From the cell containing the given text, extract its center point as [x, y] coordinate. 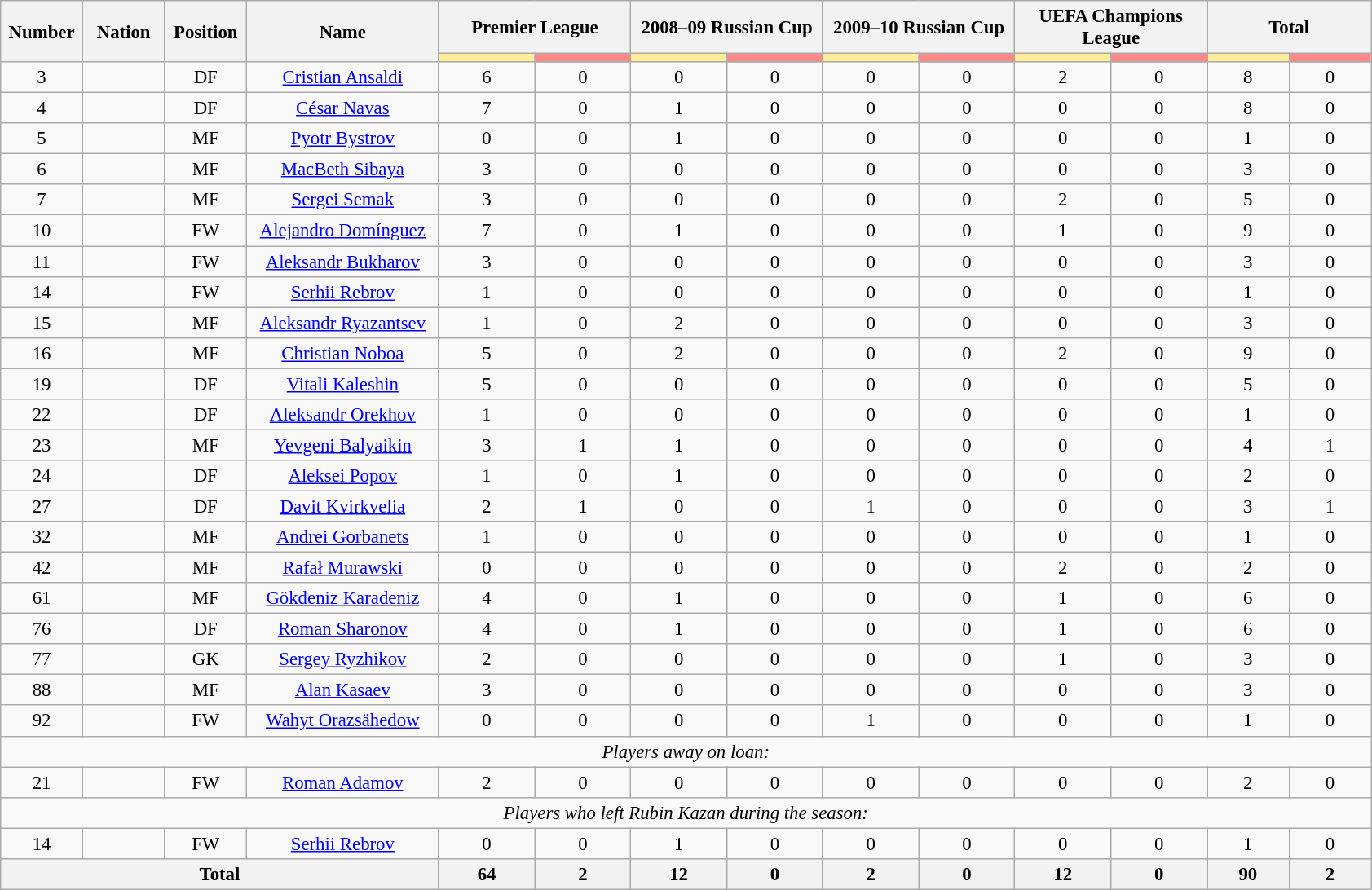
24 [42, 476]
88 [42, 690]
22 [42, 415]
Pyotr Bystrov [343, 139]
Sergei Semak [343, 200]
Players who left Rubin Kazan during the season: [686, 813]
11 [42, 262]
92 [42, 721]
10 [42, 231]
Alejandro Domínguez [343, 231]
Nation [124, 31]
Alan Kasaev [343, 690]
Christian Noboa [343, 353]
77 [42, 659]
15 [42, 323]
Players away on loan: [686, 751]
42 [42, 568]
Gökdeniz Karadeniz [343, 598]
Cristian Ansaldi [343, 77]
GK [205, 659]
90 [1247, 875]
Aleksandr Orekhov [343, 415]
Vitali Kaleshin [343, 384]
Name [343, 31]
Number [42, 31]
Rafał Murawski [343, 568]
Aleksandr Ryazantsev [343, 323]
19 [42, 384]
Aleksei Popov [343, 476]
Roman Sharonov [343, 629]
MacBeth Sibaya [343, 170]
23 [42, 445]
Aleksandr Bukharov [343, 262]
Position [205, 31]
27 [42, 506]
21 [42, 782]
2009–10 Russian Cup [919, 28]
Davit Kvirkvelia [343, 506]
Premier League [535, 28]
César Navas [343, 108]
32 [42, 537]
Wahyt Orazsähedow [343, 721]
2008–09 Russian Cup [727, 28]
UEFA Champions League [1111, 28]
Sergey Ryzhikov [343, 659]
Andrei Gorbanets [343, 537]
Yevgeni Balyaikin [343, 445]
16 [42, 353]
64 [487, 875]
Roman Adamov [343, 782]
61 [42, 598]
76 [42, 629]
